From the cell containing the given text, extract its center point as [X, Y] coordinate. 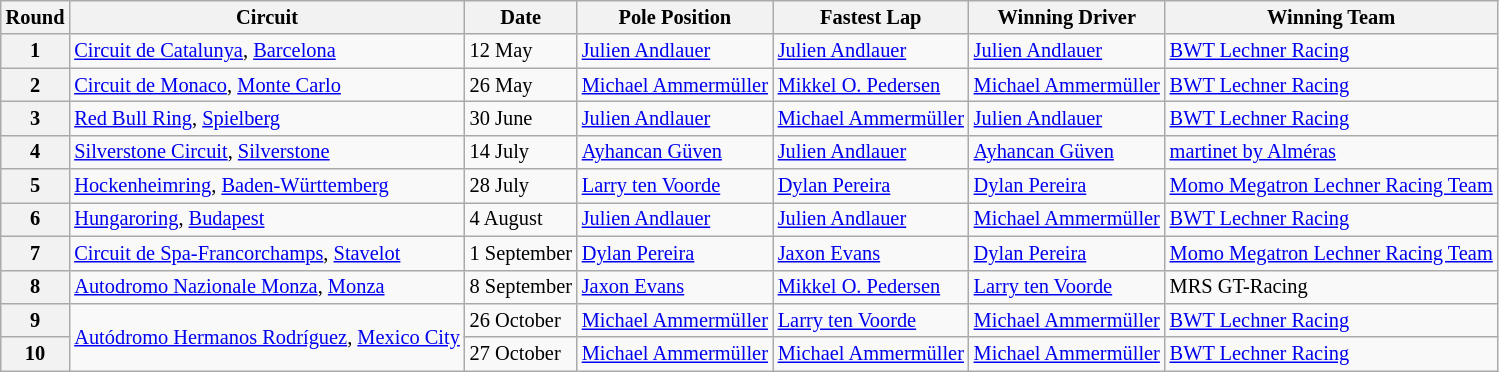
martinet by Alméras [1332, 152]
Fastest Lap [871, 17]
Hockenheimring, Baden-Württemberg [266, 186]
Round [36, 17]
2 [36, 85]
MRS GT-Racing [1332, 287]
26 October [521, 320]
Autódromo Hermanos Rodríguez, Mexico City [266, 336]
8 September [521, 287]
3 [36, 118]
Circuit de Catalunya, Barcelona [266, 51]
Circuit de Spa-Francorchamps, Stavelot [266, 253]
Winning Driver [1067, 17]
4 August [521, 219]
28 July [521, 186]
Winning Team [1332, 17]
10 [36, 354]
Red Bull Ring, Spielberg [266, 118]
12 May [521, 51]
Hungaroring, Budapest [266, 219]
1 September [521, 253]
8 [36, 287]
27 October [521, 354]
Circuit de Monaco, Monte Carlo [266, 85]
Autodromo Nazionale Monza, Monza [266, 287]
9 [36, 320]
Silverstone Circuit, Silverstone [266, 152]
26 May [521, 85]
Pole Position [675, 17]
7 [36, 253]
5 [36, 186]
14 July [521, 152]
Circuit [266, 17]
Date [521, 17]
30 June [521, 118]
4 [36, 152]
6 [36, 219]
1 [36, 51]
